Identify which cell holds the provided text, then report its [X, Y] central coordinate. 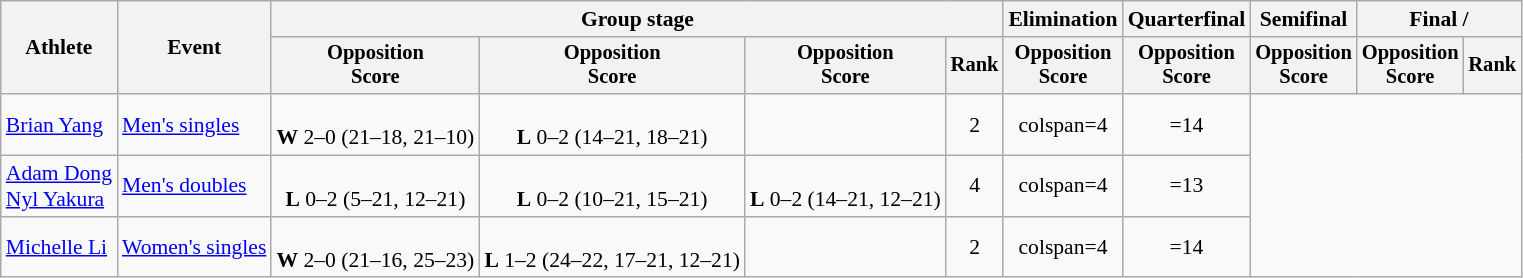
L 0–2 (14–21, 18–21) [612, 124]
Men's singles [194, 124]
L 0–2 (10–21, 15–21) [612, 186]
Group stage [637, 19]
Adam DongNyl Yakura [59, 186]
Women's singles [194, 248]
Michelle Li [59, 248]
=13 [1187, 186]
L 0–2 (14–21, 12–21) [846, 186]
Quarterfinal [1187, 19]
Elimination [1062, 19]
L 0–2 (5–21, 12–21) [375, 186]
Event [194, 48]
L 1–2 (24–22, 17–21, 12–21) [612, 248]
Final / [1439, 19]
4 [975, 186]
Brian Yang [59, 124]
W 2–0 (21–18, 21–10) [375, 124]
Men's doubles [194, 186]
Semifinal [1304, 19]
W 2–0 (21–16, 25–23) [375, 248]
Athlete [59, 48]
